Return the (x, y) coordinate for the center point of the cell that contains the specified text.  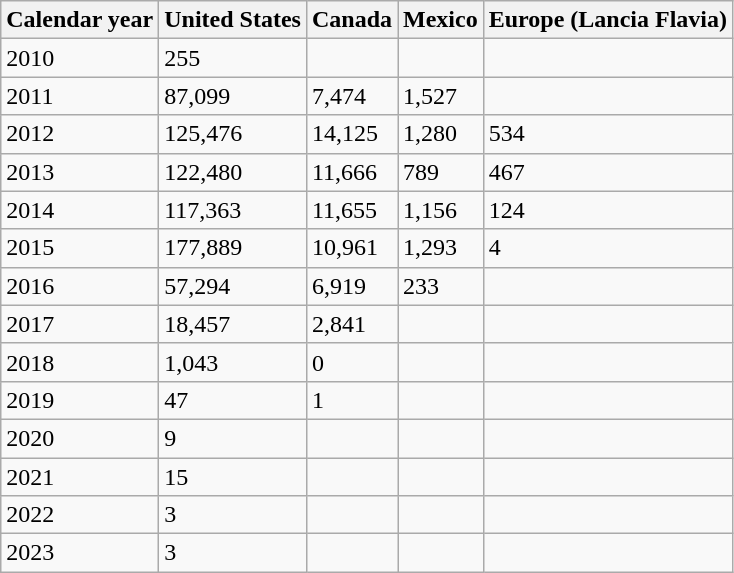
4 (608, 248)
Calendar year (80, 20)
2,841 (352, 324)
2018 (80, 362)
87,099 (233, 96)
122,480 (233, 172)
2017 (80, 324)
534 (608, 134)
11,655 (352, 210)
2014 (80, 210)
Europe (Lancia Flavia) (608, 20)
2021 (80, 477)
9 (233, 438)
2016 (80, 286)
1,293 (441, 248)
233 (441, 286)
2015 (80, 248)
789 (441, 172)
Canada (352, 20)
2023 (80, 553)
0 (352, 362)
1,156 (441, 210)
1,280 (441, 134)
2012 (80, 134)
2020 (80, 438)
14,125 (352, 134)
125,476 (233, 134)
2022 (80, 515)
10,961 (352, 248)
2011 (80, 96)
6,919 (352, 286)
11,666 (352, 172)
255 (233, 58)
124 (608, 210)
1 (352, 400)
2013 (80, 172)
Mexico (441, 20)
467 (608, 172)
15 (233, 477)
2019 (80, 400)
57,294 (233, 286)
1,043 (233, 362)
47 (233, 400)
18,457 (233, 324)
7,474 (352, 96)
117,363 (233, 210)
177,889 (233, 248)
2010 (80, 58)
1,527 (441, 96)
United States (233, 20)
